Output the (X, Y) coordinate of the center of the cell containing the given text.  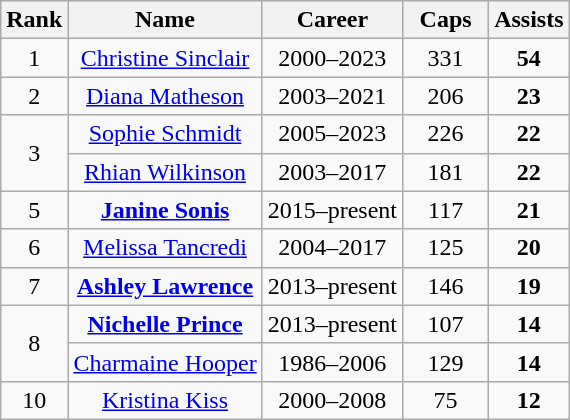
1 (34, 58)
2003–2017 (332, 172)
Ashley Lawrence (165, 286)
117 (446, 210)
2000–2023 (332, 58)
Rhian Wilkinson (165, 172)
2005–2023 (332, 134)
23 (529, 96)
Assists (529, 20)
107 (446, 324)
181 (446, 172)
Kristina Kiss (165, 400)
54 (529, 58)
3 (34, 153)
19 (529, 286)
Melissa Tancredi (165, 248)
331 (446, 58)
226 (446, 134)
Career (332, 20)
129 (446, 362)
Diana Matheson (165, 96)
2015–present (332, 210)
6 (34, 248)
Janine Sonis (165, 210)
7 (34, 286)
5 (34, 210)
21 (529, 210)
8 (34, 343)
Rank (34, 20)
20 (529, 248)
75 (446, 400)
Name (165, 20)
2003–2021 (332, 96)
Sophie Schmidt (165, 134)
Christine Sinclair (165, 58)
146 (446, 286)
1986–2006 (332, 362)
12 (529, 400)
206 (446, 96)
125 (446, 248)
Charmaine Hooper (165, 362)
2004–2017 (332, 248)
Nichelle Prince (165, 324)
10 (34, 400)
2 (34, 96)
2000–2008 (332, 400)
Caps (446, 20)
